Provide the [x, y] coordinate of the cell's center where the given text is located.  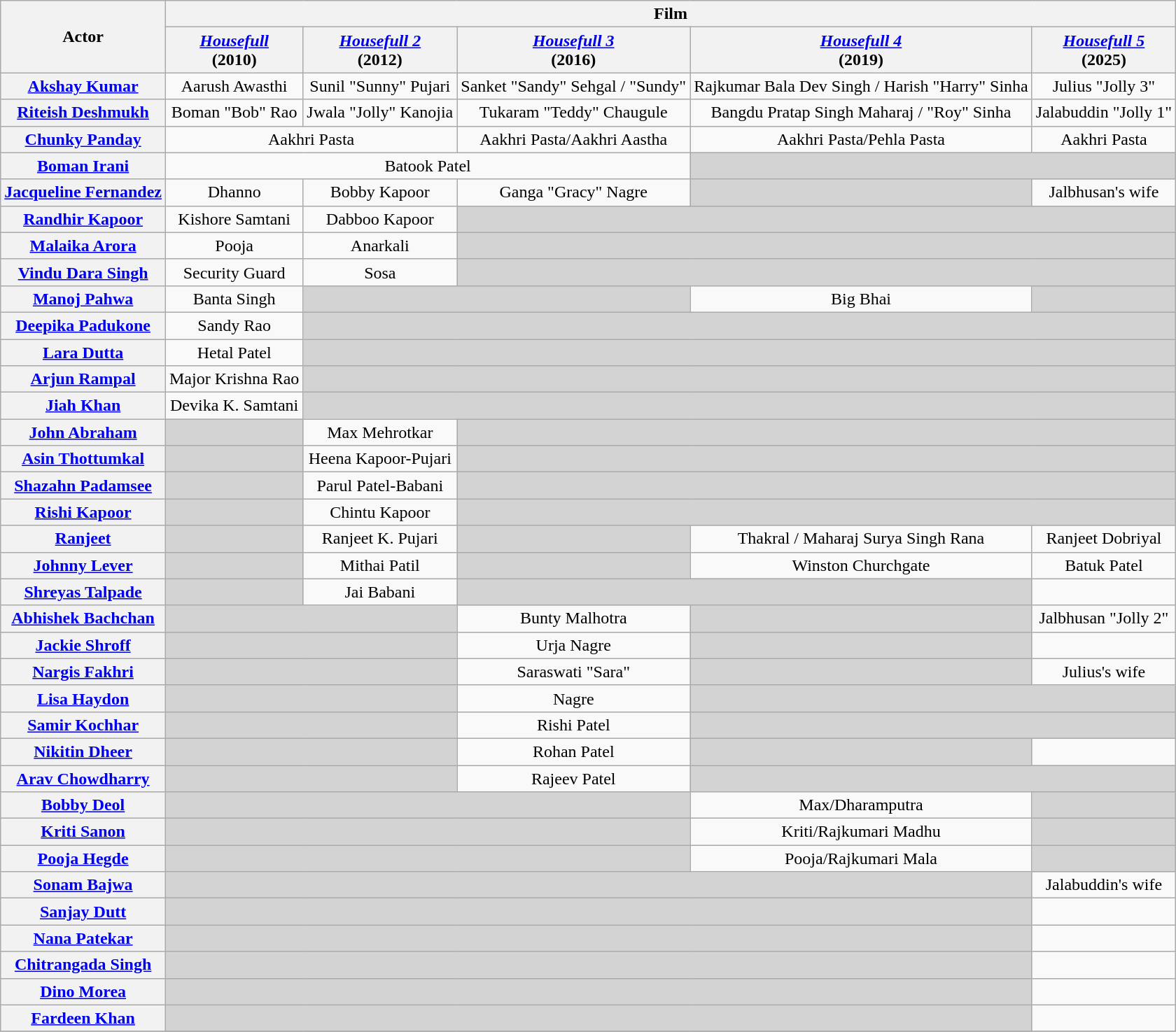
Tukaram "Teddy" Chaugule [574, 113]
Rajeev Patel [574, 779]
Jalbhusan "Jolly 2" [1103, 619]
Shreyas Talpade [83, 592]
Dhanno [234, 192]
Sonam Bajwa [83, 885]
Chitrangada Singh [83, 965]
Fardeen Khan [83, 1018]
Hetal Patel [234, 352]
Sandy Rao [234, 325]
Arav Chowdharry [83, 779]
Batuk Patel [1103, 565]
Jalabuddin's wife [1103, 885]
Dino Morea [83, 991]
Johnny Lever [83, 565]
Ranjeet K. Pujari [380, 539]
Batook Patel [427, 166]
Sunil "Sunny" Pujari [380, 86]
Bangdu Pratap Singh Maharaj / "Roy" Sinha [861, 113]
Jiah Khan [83, 406]
Boman Irani [83, 166]
Riteish Deshmukh [83, 113]
Shazahn Padamsee [83, 486]
Ranjeet [83, 539]
Malaika Arora [83, 246]
Bobby Kapoor [380, 192]
Housefull 3(2016) [574, 50]
Jacqueline Fernandez [83, 192]
Bobby Deol [83, 805]
Sosa [380, 272]
Nagre [574, 698]
Major Krishna Rao [234, 379]
Rishi Patel [574, 725]
Boman "Bob" Rao [234, 113]
Kishore Samtani [234, 219]
Rohan Patel [574, 751]
Actor [83, 36]
Kriti Sanon [83, 832]
Deepika Padukone [83, 325]
Vindu Dara Singh [83, 272]
Nargis Fakhri [83, 672]
Heena Kapoor-Pujari [380, 459]
Pooja/Rajkumari Mala [861, 858]
Jai Babani [380, 592]
Julius "Jolly 3" [1103, 86]
Nikitin Dheer [83, 751]
Devika K. Samtani [234, 406]
Housefull 4(2019) [861, 50]
Mithai Patil [380, 565]
Manoj Pahwa [83, 299]
Security Guard [234, 272]
Jwala "Jolly" Kanojia [380, 113]
Banta Singh [234, 299]
Sanjay Dutt [83, 912]
Bunty Malhotra [574, 619]
Abhishek Bachchan [83, 619]
Aakhri Pasta/Aakhri Aastha [574, 139]
Sanket "Sandy" Sehgal / "Sundy" [574, 86]
Dabboo Kapoor [380, 219]
Chunky Panday [83, 139]
Akshay Kumar [83, 86]
Arjun Rampal [83, 379]
Lara Dutta [83, 352]
Kriti/Rajkumari Madhu [861, 832]
Max Mehrotkar [380, 432]
Jackie Shroff [83, 645]
Pooja Hegde [83, 858]
Anarkali [380, 246]
Rishi Kapoor [83, 512]
Ganga "Gracy" Nagre [574, 192]
Housefull 2(2012) [380, 50]
Parul Patel-Babani [380, 486]
Aarush Awasthi [234, 86]
Rajkumar Bala Dev Singh / Harish "Harry" Sinha [861, 86]
Urja Nagre [574, 645]
Saraswati "Sara" [574, 672]
Ranjeet Dobriyal [1103, 539]
Lisa Haydon [83, 698]
Nana Patekar [83, 938]
Samir Kochhar [83, 725]
Jalbhusan's wife [1103, 192]
Thakral / Maharaj Surya Singh Rana [861, 539]
Randhir Kapoor [83, 219]
Film [671, 14]
Winston Churchgate [861, 565]
Max/Dharamputra [861, 805]
Housefull(2010) [234, 50]
Chintu Kapoor [380, 512]
Jalabuddin "Jolly 1" [1103, 113]
Big Bhai [861, 299]
Asin Thottumkal [83, 459]
John Abraham [83, 432]
Aakhri Pasta/Pehla Pasta [861, 139]
Julius's wife [1103, 672]
Pooja [234, 246]
Housefull 5(2025) [1103, 50]
